Detect which cell encompasses the target text, then output its (X, Y) center coordinate. 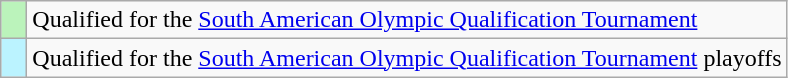
Qualified for the South American Olympic Qualification Tournament playoffs (407, 58)
Qualified for the South American Olympic Qualification Tournament (407, 20)
